Find where the given text appears and provide that cell's center as (x, y) coordinate. 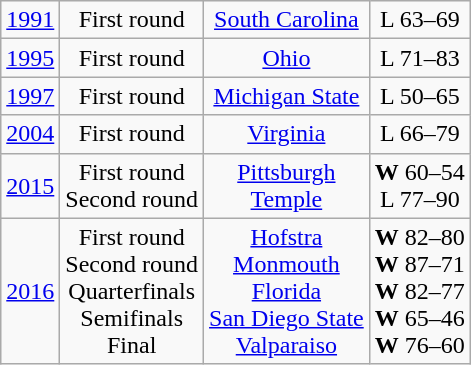
L 63–69 (420, 20)
2004 (30, 134)
Michigan State (287, 96)
2015 (30, 186)
HofstraMonmouthFloridaSan Diego StateValparaiso (287, 291)
First roundSecond round (132, 186)
2016 (30, 291)
Ohio (287, 58)
First roundSecond roundQuarterfinalsSemifinalsFinal (132, 291)
South Carolina (287, 20)
Virginia (287, 134)
L 50–65 (420, 96)
L 66–79 (420, 134)
1997 (30, 96)
W 60–54L 77–90 (420, 186)
PittsburghTemple (287, 186)
L 71–83 (420, 58)
1995 (30, 58)
1991 (30, 20)
W 82–80W 87–71W 82–77W 65–46W 76–60 (420, 291)
